Capture the cell that displays the provided text and extract its (x, y) central coordinate. 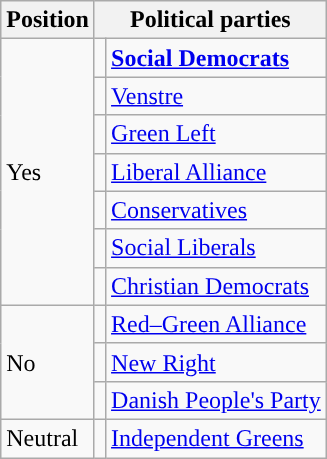
Liberal Alliance (216, 172)
Neutral (48, 438)
Political parties (210, 20)
New Right (216, 362)
Danish People's Party (216, 400)
Conservatives (216, 210)
No (48, 362)
Position (48, 20)
Social Democrats (216, 58)
Social Liberals (216, 248)
Independent Greens (216, 438)
Green Left (216, 134)
Red–Green Alliance (216, 324)
Yes (48, 172)
Christian Democrats (216, 286)
Venstre (216, 96)
